Provide the [x, y] coordinate of the cell's center where the given text is located.  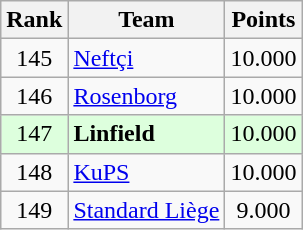
9.000 [264, 210]
Neftçi [146, 58]
149 [34, 210]
Standard Liège [146, 210]
Linfield [146, 134]
Points [264, 20]
148 [34, 172]
KuPS [146, 172]
Rosenborg [146, 96]
146 [34, 96]
145 [34, 58]
Rank [34, 20]
147 [34, 134]
Team [146, 20]
